Return the (X, Y) coordinate for the center point of the cell that contains the specified text.  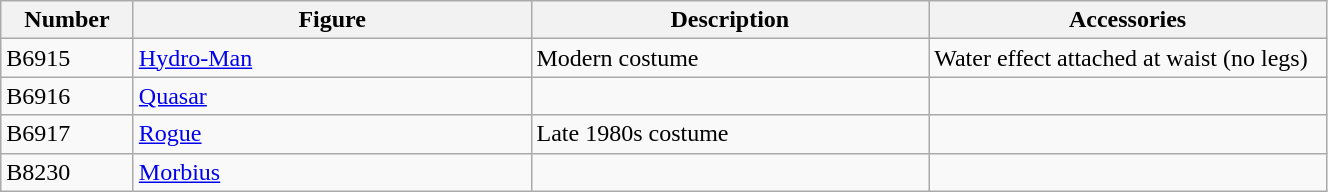
B8230 (68, 172)
B6915 (68, 58)
Description (730, 20)
Modern costume (730, 58)
Figure (332, 20)
B6917 (68, 134)
Number (68, 20)
B6916 (68, 96)
Accessories (1128, 20)
Rogue (332, 134)
Morbius (332, 172)
Quasar (332, 96)
Water effect attached at waist (no legs) (1128, 58)
Hydro-Man (332, 58)
Late 1980s costume (730, 134)
